Identify which cell holds the provided text, then report its (x, y) central coordinate. 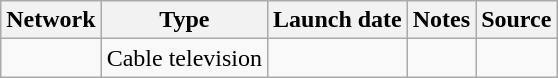
Type (184, 20)
Launch date (337, 20)
Network (51, 20)
Cable television (184, 58)
Source (516, 20)
Notes (441, 20)
